Determine the (x, y) coordinate at the center of the cell enclosing the given text.  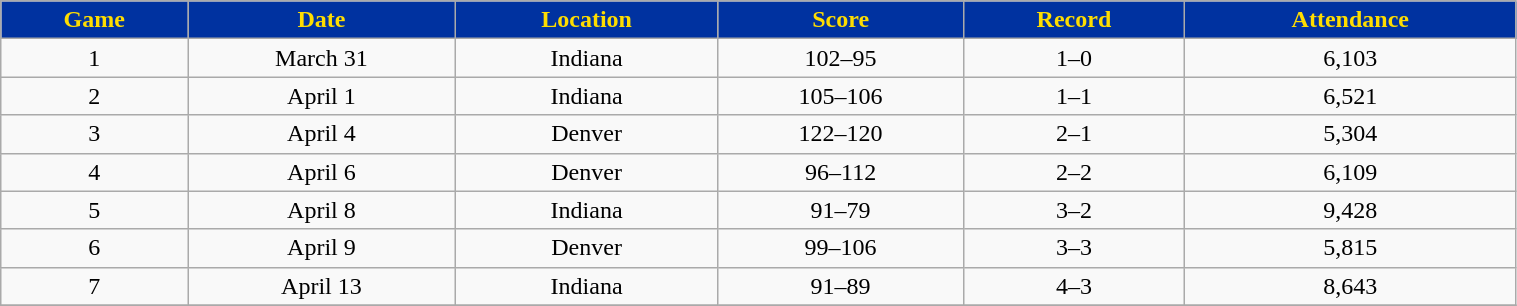
Record (1074, 20)
April 6 (322, 172)
91–79 (840, 210)
1–1 (1074, 96)
2 (94, 96)
April 9 (322, 248)
1–0 (1074, 58)
6,103 (1350, 58)
Game (94, 20)
1 (94, 58)
5,815 (1350, 248)
2–1 (1074, 134)
102–95 (840, 58)
3–2 (1074, 210)
6,109 (1350, 172)
105–106 (840, 96)
Date (322, 20)
3–3 (1074, 248)
5 (94, 210)
91–89 (840, 286)
8,643 (1350, 286)
April 4 (322, 134)
122–120 (840, 134)
96–112 (840, 172)
Attendance (1350, 20)
4–3 (1074, 286)
Location (586, 20)
April 13 (322, 286)
March 31 (322, 58)
3 (94, 134)
6,521 (1350, 96)
Score (840, 20)
5,304 (1350, 134)
6 (94, 248)
7 (94, 286)
4 (94, 172)
2–2 (1074, 172)
9,428 (1350, 210)
April 8 (322, 210)
99–106 (840, 248)
April 1 (322, 96)
